Capture the cell that displays the provided text and extract its (X, Y) central coordinate. 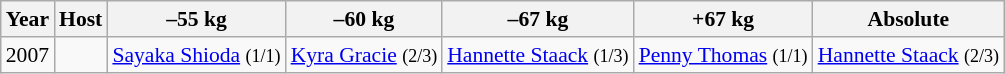
–67 kg (538, 19)
Hannette Staack (1/3) (538, 55)
Penny Thomas (1/1) (724, 55)
Hannette Staack (2/3) (908, 55)
Kyra Gracie (2/3) (364, 55)
Host (80, 19)
2007 (28, 55)
+67 kg (724, 19)
Year (28, 19)
Sayaka Shioda (1/1) (196, 55)
–55 kg (196, 19)
–60 kg (364, 19)
Absolute (908, 19)
